Find where the given text appears and provide that cell's center as (x, y) coordinate. 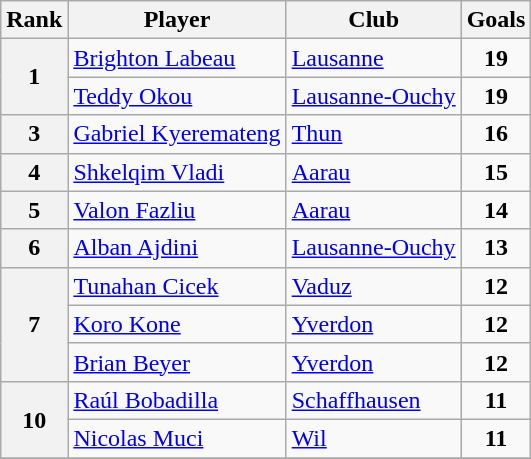
14 (496, 210)
Gabriel Kyeremateng (177, 134)
Raúl Bobadilla (177, 400)
Player (177, 20)
1 (34, 77)
Rank (34, 20)
Lausanne (374, 58)
Goals (496, 20)
Koro Kone (177, 324)
4 (34, 172)
Valon Fazliu (177, 210)
Brian Beyer (177, 362)
16 (496, 134)
15 (496, 172)
13 (496, 248)
Alban Ajdini (177, 248)
Vaduz (374, 286)
Nicolas Muci (177, 438)
6 (34, 248)
7 (34, 324)
Schaffhausen (374, 400)
Wil (374, 438)
5 (34, 210)
Thun (374, 134)
Shkelqim Vladi (177, 172)
3 (34, 134)
Teddy Okou (177, 96)
Brighton Labeau (177, 58)
10 (34, 419)
Tunahan Cicek (177, 286)
Club (374, 20)
